Provide the (x, y) coordinate of the cell's center where the given text is located.  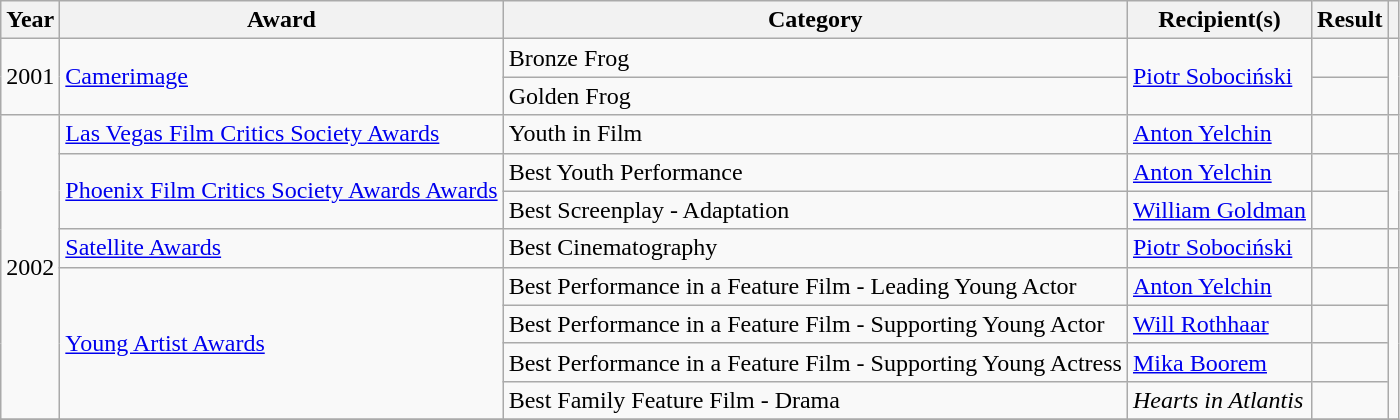
William Goldman (1219, 210)
Youth in Film (815, 134)
Mika Boorem (1219, 362)
Recipient(s) (1219, 20)
Golden Frog (815, 96)
Bronze Frog (815, 58)
Las Vegas Film Critics Society Awards (282, 134)
Year (30, 20)
Camerimage (282, 77)
Will Rothhaar (1219, 324)
Young Artist Awards (282, 343)
Best Youth Performance (815, 172)
2001 (30, 77)
Best Screenplay - Adaptation (815, 210)
Award (282, 20)
Result (1350, 20)
Best Cinematography (815, 248)
Satellite Awards (282, 248)
Phoenix Film Critics Society Awards Awards (282, 191)
Hearts in Atlantis (1219, 400)
Best Performance in a Feature Film - Leading Young Actor (815, 286)
Best Family Feature Film - Drama (815, 400)
Best Performance in a Feature Film - Supporting Young Actress (815, 362)
Category (815, 20)
2002 (30, 267)
Best Performance in a Feature Film - Supporting Young Actor (815, 324)
